Provide the (X, Y) coordinate of the cell's center where the given text is located.  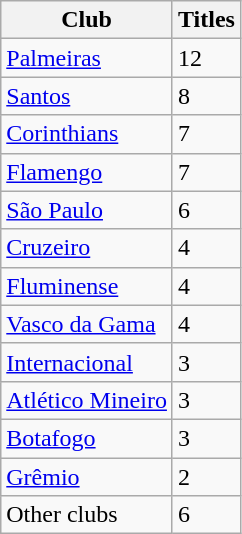
Grêmio (87, 477)
Santos (87, 96)
8 (206, 96)
Internacional (87, 362)
Fluminense (87, 286)
Cruzeiro (87, 248)
Corinthians (87, 134)
Titles (206, 20)
Other clubs (87, 515)
São Paulo (87, 210)
Atlético Mineiro (87, 400)
12 (206, 58)
Flamengo (87, 172)
Vasco da Gama (87, 324)
Club (87, 20)
2 (206, 477)
Botafogo (87, 438)
Palmeiras (87, 58)
